Return (x, y) of the center of cell containing provided text 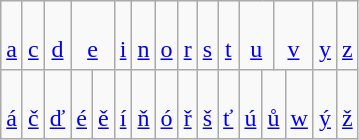
ď (58, 104)
t (228, 36)
y (324, 36)
w (299, 104)
ň (144, 104)
r (188, 36)
š (207, 104)
v (293, 36)
ž (347, 104)
ů (274, 104)
ý (324, 104)
c (33, 36)
o (166, 36)
ó (166, 104)
ť (228, 104)
ú (250, 104)
é (82, 104)
n (144, 36)
á (12, 104)
u (256, 36)
a (12, 36)
ě (104, 104)
s (207, 36)
č (33, 104)
e (92, 36)
z (347, 36)
i (123, 36)
ř (188, 104)
d (58, 36)
í (123, 104)
